Identify which cell holds the provided text, then report its [x, y] central coordinate. 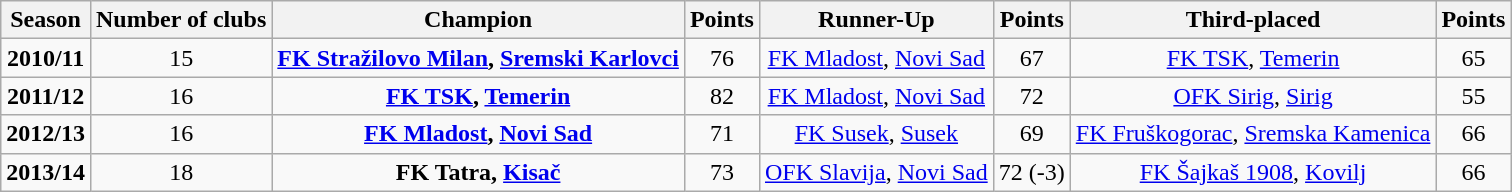
Third-placed [1253, 20]
2012/13 [46, 134]
76 [722, 58]
FK Fruškogorac, Sremska Kamenica [1253, 134]
Runner-Up [876, 20]
72 (-3) [1032, 172]
2013/14 [46, 172]
67 [1032, 58]
72 [1032, 96]
2011/12 [46, 96]
OFK Sirig, Sirig [1253, 96]
82 [722, 96]
FK Susek, Susek [876, 134]
FK Stražilovo Milan, Sremski Karlovci [478, 58]
55 [1474, 96]
Season [46, 20]
2010/11 [46, 58]
FK Šajkaš 1908, Kovilj [1253, 172]
18 [180, 172]
OFK Slavija, Novi Sad [876, 172]
69 [1032, 134]
71 [722, 134]
Champion [478, 20]
65 [1474, 58]
Number of clubs [180, 20]
15 [180, 58]
73 [722, 172]
FK Tatra, Kisač [478, 172]
